Find where the given text appears and provide that cell's center as [X, Y] coordinate. 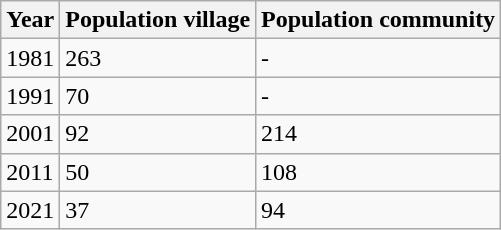
70 [158, 96]
Year [30, 20]
2001 [30, 134]
37 [158, 210]
214 [378, 134]
2011 [30, 172]
92 [158, 134]
1981 [30, 58]
1991 [30, 96]
Population village [158, 20]
50 [158, 172]
108 [378, 172]
2021 [30, 210]
263 [158, 58]
Population community [378, 20]
94 [378, 210]
